Identify which cell holds the provided text, then report its (X, Y) central coordinate. 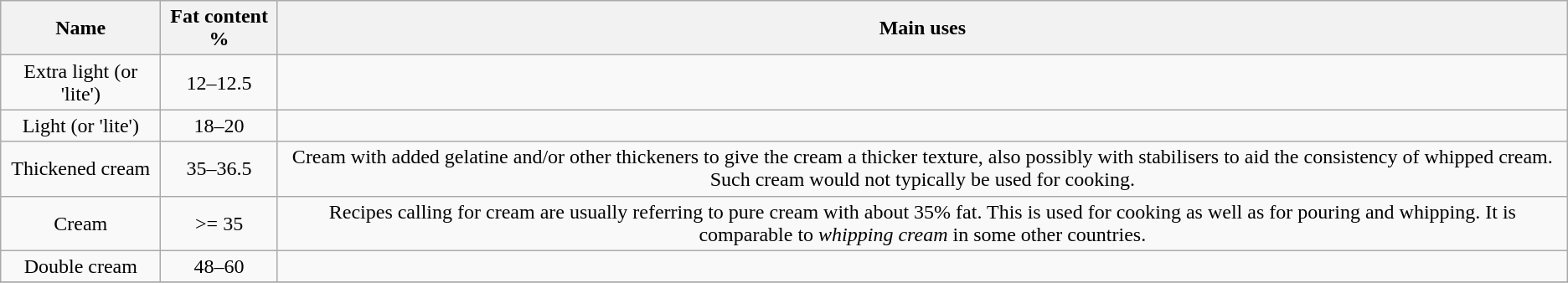
>= 35 (219, 223)
Light (or 'lite') (80, 126)
Double cream (80, 266)
18–20 (219, 126)
35–36.5 (219, 169)
Main uses (922, 28)
48–60 (219, 266)
Fat content % (219, 28)
12–12.5 (219, 82)
Extra light (or 'lite') (80, 82)
Cream (80, 223)
Thickened cream (80, 169)
Name (80, 28)
